Identify which cell holds the provided text, then report its [x, y] central coordinate. 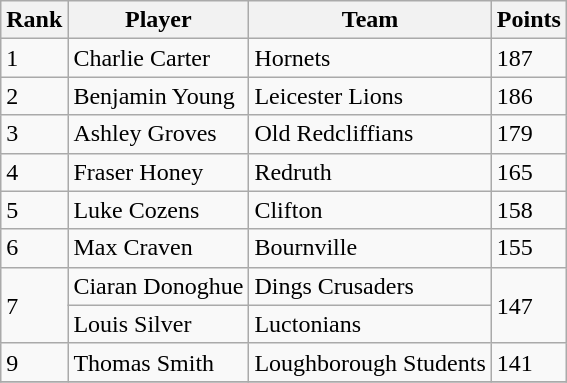
Benjamin Young [158, 96]
Hornets [370, 58]
4 [34, 172]
Loughborough Students [370, 362]
158 [528, 210]
Ashley Groves [158, 134]
147 [528, 305]
165 [528, 172]
Max Craven [158, 248]
141 [528, 362]
1 [34, 58]
Leicester Lions [370, 96]
5 [34, 210]
Luctonians [370, 324]
9 [34, 362]
179 [528, 134]
Old Redcliffians [370, 134]
Luke Cozens [158, 210]
Charlie Carter [158, 58]
Rank [34, 20]
2 [34, 96]
Player [158, 20]
Ciaran Donoghue [158, 286]
Louis Silver [158, 324]
Clifton [370, 210]
187 [528, 58]
3 [34, 134]
Dings Crusaders [370, 286]
Team [370, 20]
Bournville [370, 248]
186 [528, 96]
7 [34, 305]
Thomas Smith [158, 362]
Fraser Honey [158, 172]
155 [528, 248]
Points [528, 20]
6 [34, 248]
Redruth [370, 172]
